Locate the cell with the specified text and output its [X, Y] center coordinate. 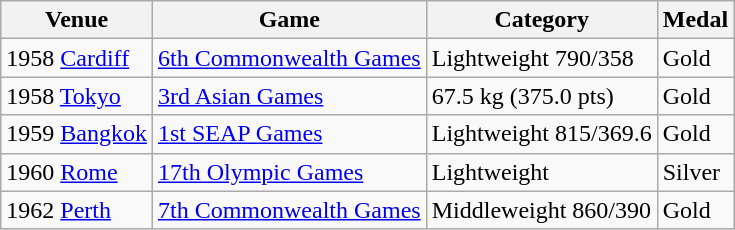
17th Olympic Games [289, 172]
67.5 kg (375.0 pts) [542, 96]
Medal [695, 20]
Venue [77, 20]
Lightweight [542, 172]
1958 Tokyo [77, 96]
Lightweight 815/369.6 [542, 134]
7th Commonwealth Games [289, 210]
1960 Rome [77, 172]
Lightweight 790/358 [542, 58]
Silver [695, 172]
1958 Cardiff [77, 58]
1st SEAP Games [289, 134]
Game [289, 20]
Category [542, 20]
1962 Perth [77, 210]
Middleweight 860/390 [542, 210]
1959 Bangkok [77, 134]
3rd Asian Games [289, 96]
6th Commonwealth Games [289, 58]
